Search for the cell housing the specified text and yield its [X, Y] center coordinate. 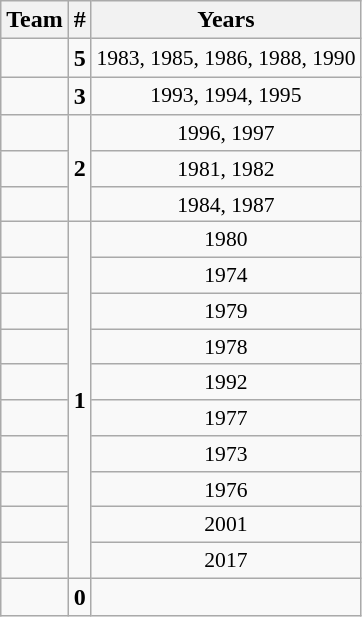
1974 [226, 275]
1976 [226, 489]
1980 [226, 240]
Years [226, 20]
1996, 1997 [226, 133]
5 [80, 58]
1981, 1982 [226, 169]
1978 [226, 347]
2017 [226, 560]
1979 [226, 311]
1 [80, 400]
1977 [226, 418]
3 [80, 96]
0 [80, 597]
1973 [226, 454]
2001 [226, 525]
Team [35, 20]
1983, 1985, 1986, 1988, 1990 [226, 58]
1992 [226, 382]
2 [80, 168]
1984, 1987 [226, 204]
1993, 1994, 1995 [226, 96]
# [80, 20]
